Return (X, Y) of the center of cell containing provided text 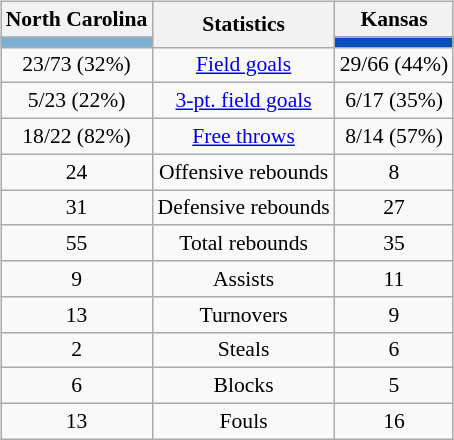
Assists (243, 279)
Kansas (394, 19)
Turnovers (243, 314)
35 (394, 243)
Statistics (243, 24)
Blocks (243, 386)
55 (77, 243)
Offensive rebounds (243, 172)
3-pt. field goals (243, 101)
31 (77, 208)
29/66 (44%) (394, 65)
6/17 (35%) (394, 101)
11 (394, 279)
5 (394, 386)
Free throws (243, 136)
18/22 (82%) (77, 136)
5/23 (22%) (77, 101)
North Carolina (77, 19)
24 (77, 172)
Defensive rebounds (243, 208)
Steals (243, 350)
Total rebounds (243, 243)
8 (394, 172)
27 (394, 208)
2 (77, 350)
Fouls (243, 421)
Field goals (243, 65)
16 (394, 421)
23/73 (32%) (77, 65)
8/14 (57%) (394, 136)
